Determine the (x, y) coordinate at the center of the cell enclosing the given text.  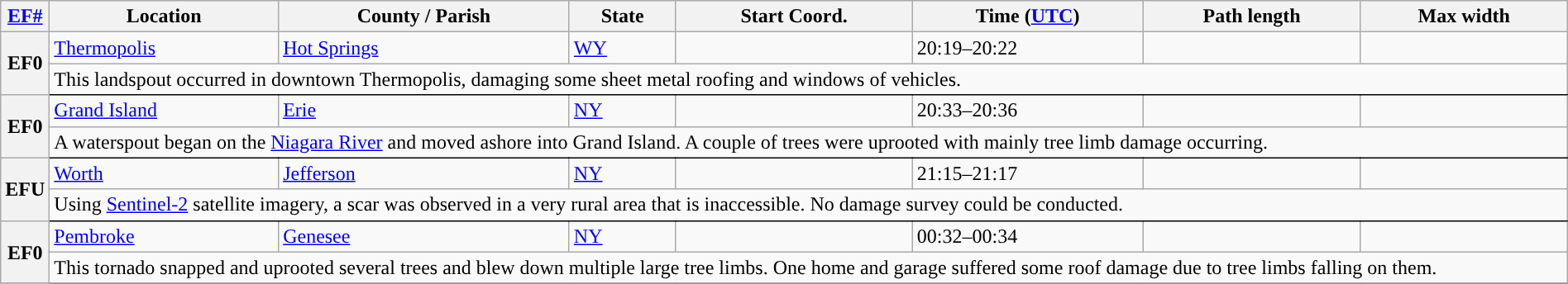
Thermopolis (164, 48)
EF# (25, 17)
County / Parish (424, 17)
Hot Springs (424, 48)
Grand Island (164, 111)
Using Sentinel-2 satellite imagery, a scar was observed in a very rural area that is inaccessible. No damage survey could be conducted. (809, 205)
A waterspout began on the Niagara River and moved ashore into Grand Island. A couple of trees were uprooted with mainly tree limb damage occurring. (809, 142)
Start Coord. (794, 17)
00:32–00:34 (1027, 236)
State (622, 17)
Max width (1464, 17)
EFU (25, 189)
Erie (424, 111)
Worth (164, 173)
Pembroke (164, 236)
Time (UTC) (1027, 17)
21:15–21:17 (1027, 173)
WY (622, 48)
This landspout occurred in downtown Thermopolis, damaging some sheet metal roofing and windows of vehicles. (809, 79)
20:19–20:22 (1027, 48)
Path length (1252, 17)
Jefferson (424, 173)
Location (164, 17)
20:33–20:36 (1027, 111)
Genesee (424, 236)
